Return the [x, y] coordinate for the center point of the cell that contains the specified text.  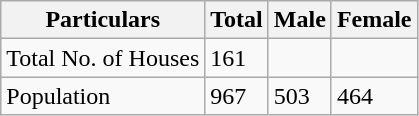
Female [374, 20]
Particulars [103, 20]
Total No. of Houses [103, 58]
161 [237, 58]
Male [300, 20]
503 [300, 96]
Population [103, 96]
967 [237, 96]
Total [237, 20]
464 [374, 96]
